Return the [x, y] coordinate for the center point of the cell that contains the specified text.  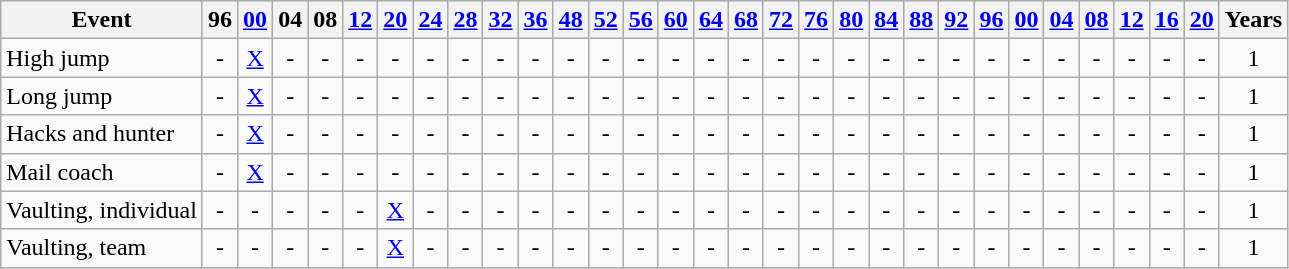
36 [536, 20]
76 [816, 20]
24 [430, 20]
High jump [102, 58]
48 [570, 20]
28 [466, 20]
Mail coach [102, 172]
52 [606, 20]
64 [710, 20]
88 [922, 20]
32 [500, 20]
68 [746, 20]
60 [676, 20]
Vaulting, team [102, 248]
72 [780, 20]
Years [1253, 20]
16 [1166, 20]
84 [886, 20]
92 [956, 20]
Hacks and hunter [102, 134]
Vaulting, individual [102, 210]
56 [640, 20]
Long jump [102, 96]
Event [102, 20]
80 [852, 20]
